Return the [X, Y] coordinate for the center point of the cell that contains the specified text.  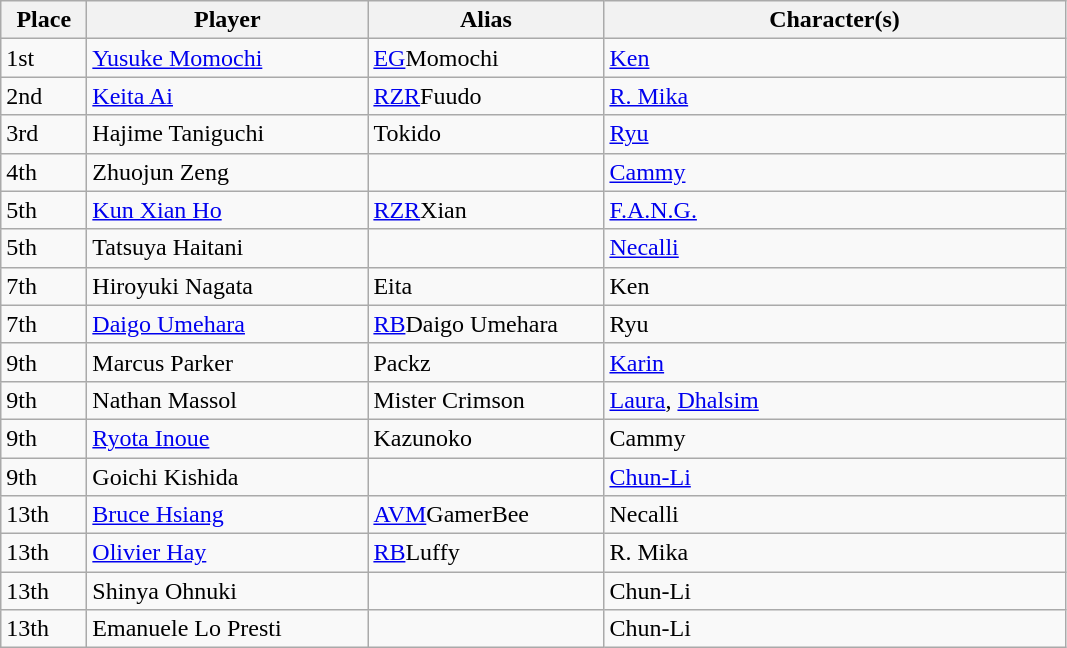
Daigo Umehara [228, 324]
RZRFuudo [486, 96]
Hiroyuki Nagata [228, 286]
Ryota Inoue [228, 438]
F.A.N.G. [834, 210]
Kun Xian Ho [228, 210]
Place [44, 20]
1st [44, 58]
Tokido [486, 134]
RBLuffy [486, 553]
Tatsuya Haitani [228, 248]
Goichi Kishida [228, 477]
Olivier Hay [228, 553]
Emanuele Lo Presti [228, 629]
Laura, Dhalsim [834, 400]
Bruce Hsiang [228, 515]
Karin [834, 362]
AVMGamerBee [486, 515]
Mister Crimson [486, 400]
Yusuke Momochi [228, 58]
Kazunoko [486, 438]
3rd [44, 134]
Zhuojun Zeng [228, 172]
Marcus Parker [228, 362]
Alias [486, 20]
Keita Ai [228, 96]
Shinya Ohnuki [228, 591]
4th [44, 172]
EGMomochi [486, 58]
Player [228, 20]
Eita [486, 286]
Hajime Taniguchi [228, 134]
RZRXian [486, 210]
2nd [44, 96]
RBDaigo Umehara [486, 324]
Character(s) [834, 20]
Packz [486, 362]
Nathan Massol [228, 400]
